Pinpoint the cell where the given text exists, returning its [X, Y] midpoint coordinate. 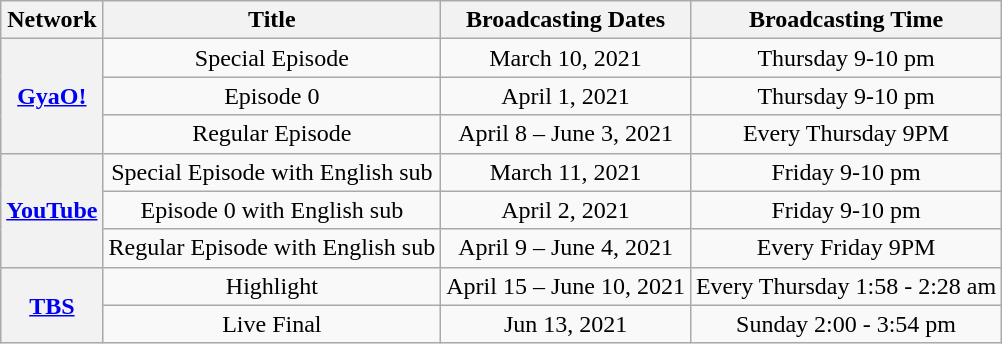
March 10, 2021 [566, 58]
Every Thursday 1:58 - 2:28 am [846, 286]
Jun 13, 2021 [566, 324]
Title [272, 20]
Network [52, 20]
Episode 0 with English sub [272, 210]
Regular Episode [272, 134]
Live Final [272, 324]
GyaO! [52, 96]
April 2, 2021 [566, 210]
March 11, 2021 [566, 172]
Sunday 2:00 - 3:54 pm [846, 324]
Broadcasting Dates [566, 20]
Special Episode [272, 58]
Episode 0 [272, 96]
Every Friday 9PM [846, 248]
Every Thursday 9PM [846, 134]
April 15 – June 10, 2021 [566, 286]
YouTube [52, 210]
Regular Episode with English sub [272, 248]
Broadcasting Time [846, 20]
Highlight [272, 286]
April 9 – June 4, 2021 [566, 248]
April 1, 2021 [566, 96]
TBS [52, 305]
April 8 – June 3, 2021 [566, 134]
Special Episode with English sub [272, 172]
